Find where the given text appears and provide that cell's center as (x, y) coordinate. 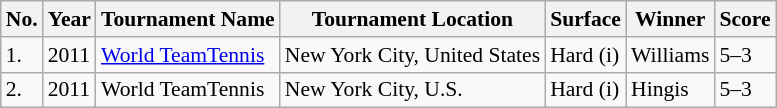
Winner (670, 19)
2. (22, 90)
Williams (670, 55)
New York City, U.S. (412, 90)
Tournament Name (188, 19)
Score (744, 19)
No. (22, 19)
Surface (586, 19)
1. (22, 55)
New York City, United States (412, 55)
Year (70, 19)
Tournament Location (412, 19)
Hingis (670, 90)
